Capture the cell that displays the provided text and extract its [X, Y] central coordinate. 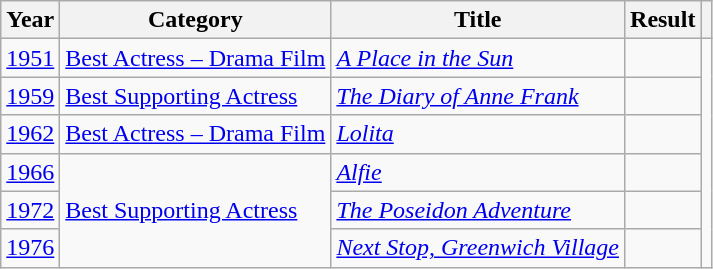
1962 [30, 134]
Title [478, 20]
1976 [30, 248]
Alfie [478, 172]
A Place in the Sun [478, 58]
1951 [30, 58]
1959 [30, 96]
1966 [30, 172]
The Poseidon Adventure [478, 210]
Category [196, 20]
1972 [30, 210]
Next Stop, Greenwich Village [478, 248]
Result [663, 20]
Year [30, 20]
The Diary of Anne Frank [478, 96]
Lolita [478, 134]
